Capture the cell that displays the provided text and extract its (x, y) central coordinate. 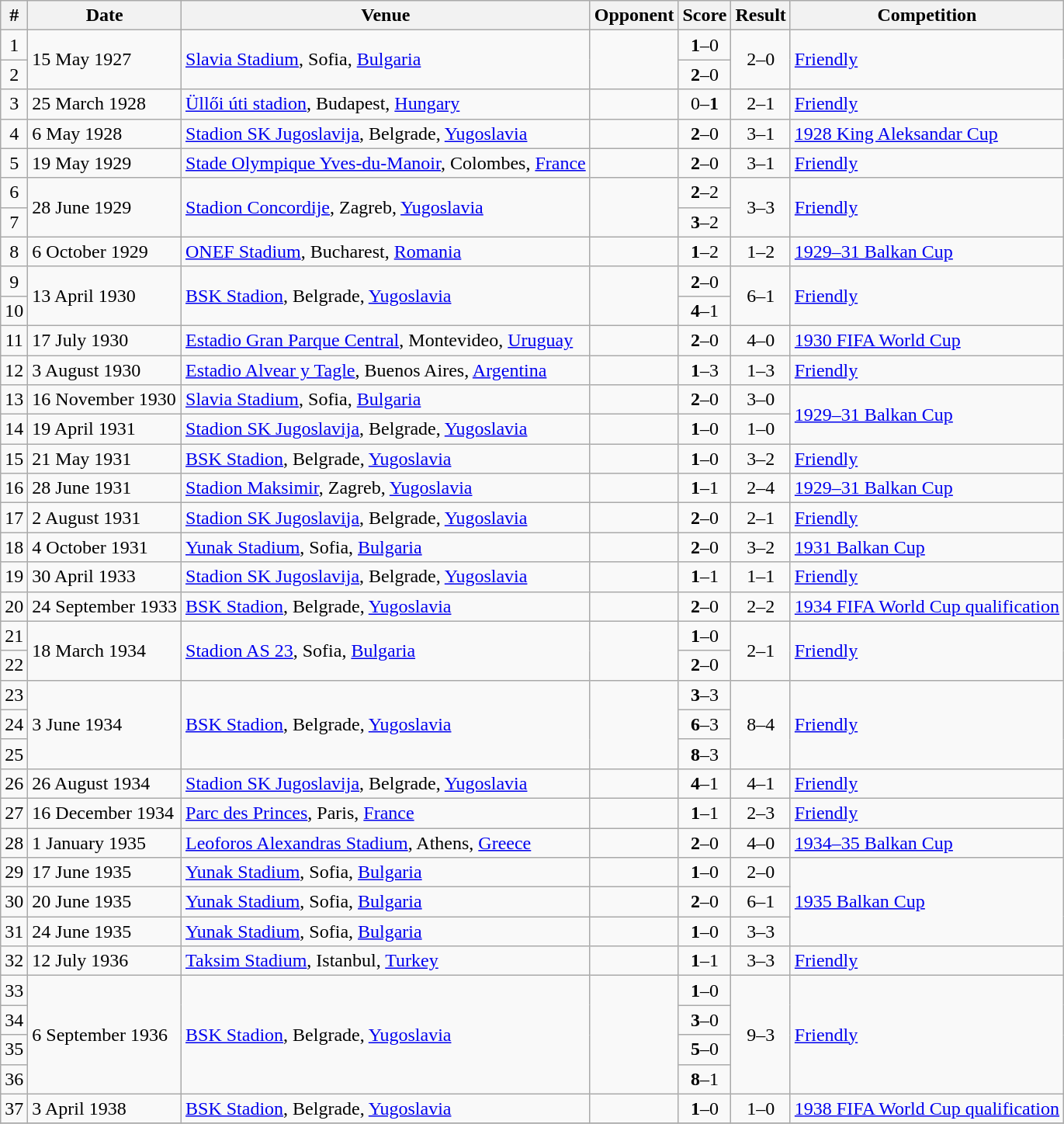
6 (14, 193)
ONEF Stadium, Bucharest, Romania (386, 252)
12 (14, 370)
7 (14, 222)
24 June 1935 (105, 931)
34 (14, 1020)
36 (14, 1079)
Stadion Concordije, Zagreb, Yugoslavia (386, 207)
# (14, 16)
28 June 1929 (105, 207)
1934–35 Balkan Cup (927, 842)
18 (14, 547)
23 (14, 695)
6 October 1929 (105, 252)
Score (705, 16)
15 (14, 459)
20 June 1935 (105, 902)
6 May 1928 (105, 134)
21 (14, 636)
1931 Balkan Cup (927, 547)
Competition (927, 16)
13 April 1930 (105, 296)
3 June 1934 (105, 724)
Parc des Princes, Paris, France (386, 813)
8–4 (761, 724)
24 September 1933 (105, 606)
Üllői úti stadion, Budapest, Hungary (386, 104)
Stadion AS 23, Sofia, Bulgaria (386, 650)
Venue (386, 16)
19 (14, 577)
21 May 1931 (105, 459)
16 November 1930 (105, 400)
37 (14, 1108)
29 (14, 872)
1935 Balkan Cup (927, 902)
19 April 1931 (105, 429)
2 August 1931 (105, 518)
20 (14, 606)
25 March 1928 (105, 104)
17 (14, 518)
2–4 (761, 488)
4 October 1931 (105, 547)
1 (14, 45)
32 (14, 961)
Estadio Alvear y Tagle, Buenos Aires, Argentina (386, 370)
6–3 (705, 724)
26 August 1934 (105, 783)
Result (761, 16)
30 April 1933 (105, 577)
0–1 (705, 104)
17 June 1935 (105, 872)
3 (14, 104)
14 (14, 429)
Estadio Gran Parque Central, Montevideo, Uruguay (386, 340)
Opponent (634, 16)
9 (14, 281)
28 (14, 842)
10 (14, 310)
25 (14, 754)
4 (14, 134)
30 (14, 902)
Stade Olympique Yves-du-Manoir, Colombes, France (386, 163)
1928 King Aleksandar Cup (927, 134)
17 July 1930 (105, 340)
33 (14, 990)
1 January 1935 (105, 842)
15 May 1927 (105, 60)
1930 FIFA World Cup (927, 340)
19 May 1929 (105, 163)
Date (105, 16)
6 September 1936 (105, 1035)
5–0 (705, 1049)
12 July 1936 (105, 961)
5 (14, 163)
2 (14, 75)
16 December 1934 (105, 813)
18 March 1934 (105, 650)
28 June 1931 (105, 488)
8 (14, 252)
31 (14, 931)
Taksim Stadium, Istanbul, Turkey (386, 961)
11 (14, 340)
13 (14, 400)
35 (14, 1049)
8–1 (705, 1079)
8–3 (705, 754)
2–3 (761, 813)
9–3 (761, 1035)
Leoforos Alexandras Stadium, Athens, Greece (386, 842)
1934 FIFA World Cup qualification (927, 606)
27 (14, 813)
3 April 1938 (105, 1108)
3 August 1930 (105, 370)
24 (14, 724)
1938 FIFA World Cup qualification (927, 1108)
16 (14, 488)
22 (14, 665)
26 (14, 783)
Stadion Maksimir, Zagreb, Yugoslavia (386, 488)
